For the text-containing cell, return its midpoint in (X, Y) coordinate format. 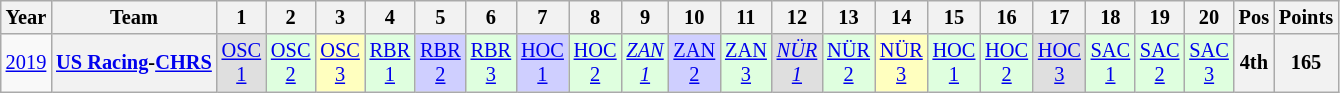
14 (902, 17)
SAC1 (1110, 63)
4th (1254, 63)
9 (644, 17)
Points (1306, 17)
5 (440, 17)
4 (390, 17)
20 (1208, 17)
US Racing-CHRS (134, 63)
RBR1 (390, 63)
8 (596, 17)
ZAN3 (746, 63)
7 (542, 17)
Year (26, 17)
ZAN1 (644, 63)
Team (134, 17)
1 (242, 17)
NÜR1 (797, 63)
10 (695, 17)
SAC3 (1208, 63)
OSC1 (242, 63)
2 (290, 17)
18 (1110, 17)
RBR3 (491, 63)
RBR2 (440, 63)
17 (1060, 17)
HOC3 (1060, 63)
3 (340, 17)
11 (746, 17)
6 (491, 17)
NÜR2 (848, 63)
12 (797, 17)
19 (1160, 17)
NÜR3 (902, 63)
OSC2 (290, 63)
2019 (26, 63)
Pos (1254, 17)
165 (1306, 63)
13 (848, 17)
OSC3 (340, 63)
SAC2 (1160, 63)
15 (954, 17)
ZAN2 (695, 63)
16 (1006, 17)
